Determine the [X, Y] coordinate at the center of the cell enclosing the given text.  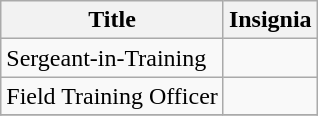
Field Training Officer [112, 96]
Title [112, 20]
Insignia [270, 20]
Sergeant-in-Training [112, 58]
